Capture the cell that displays the provided text and extract its [x, y] central coordinate. 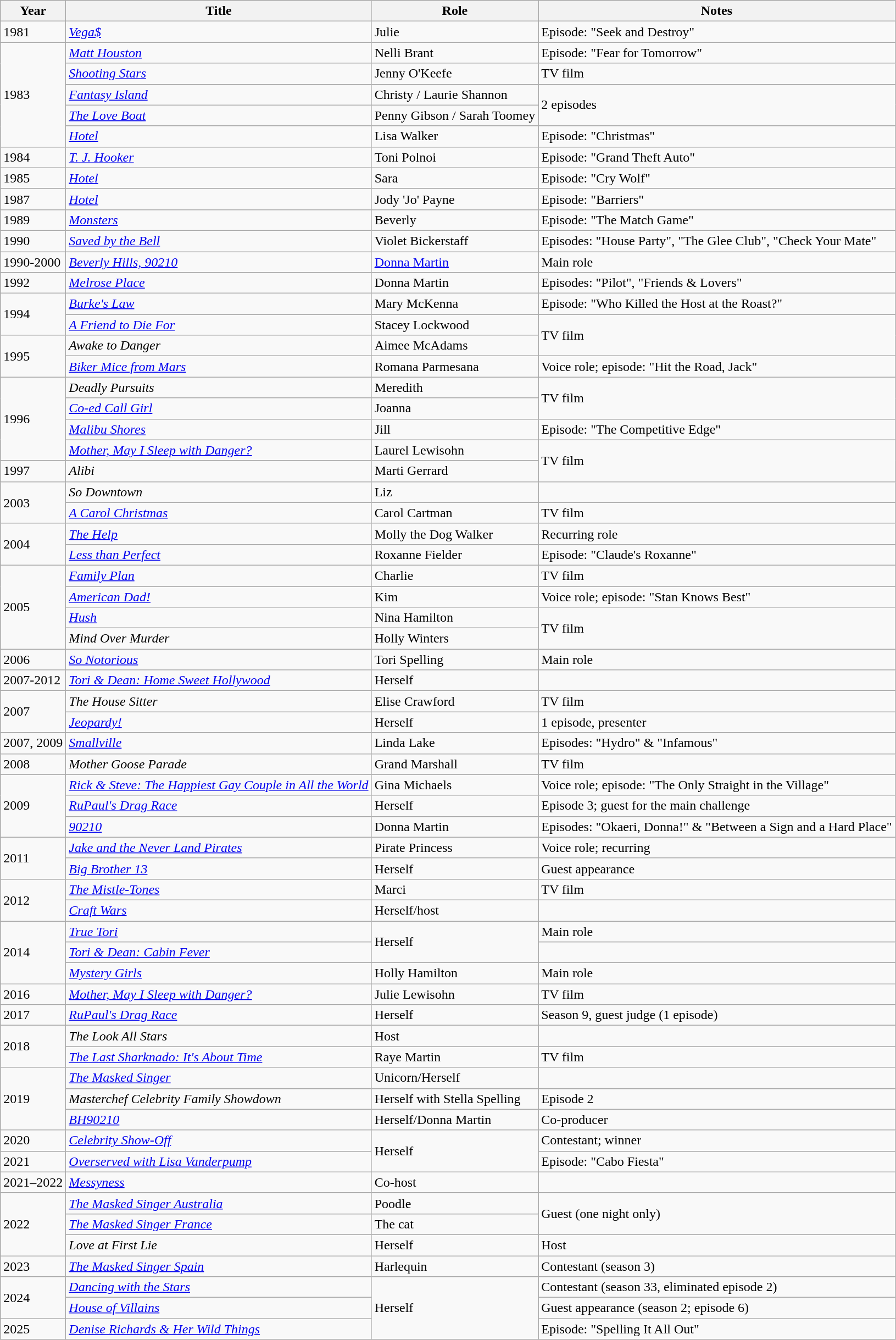
2017 [33, 1015]
Saved by the Bell [219, 241]
Co-ed Call Girl [219, 408]
Co-host [455, 1182]
Awake to Danger [219, 346]
Grand Marshall [455, 764]
Hush [219, 618]
Episode: "Christmas" [716, 136]
2009 [33, 806]
Vega$ [219, 32]
2016 [33, 994]
Messyness [219, 1182]
Fantasy Island [219, 95]
1987 [33, 199]
Mother Goose Parade [219, 764]
Celebrity Show-Off [219, 1140]
The Masked Singer France [219, 1224]
2008 [33, 764]
Holly Hamilton [455, 973]
T. J. Hooker [219, 157]
1995 [33, 356]
Tori & Dean: Home Sweet Hollywood [219, 680]
Contestant; winner [716, 1140]
Beverly [455, 220]
Unicorn/Herself [455, 1078]
Marci [455, 889]
Episodes: "Okaeri, Donna!" & "Between a Sign and a Hard Place" [716, 827]
The Masked Singer [219, 1078]
Contestant (season 3) [716, 1266]
Gina Michaels [455, 785]
Julie Lewisohn [455, 994]
Elise Crawford [455, 701]
1996 [33, 419]
2003 [33, 502]
Jill [455, 429]
Julie [455, 32]
2012 [33, 900]
Christy / Laurie Shannon [455, 95]
Poodle [455, 1203]
2020 [33, 1140]
Liz [455, 492]
Jeopardy! [219, 722]
Raye Martin [455, 1057]
The House Sitter [219, 701]
Contestant (season 33, eliminated episode 2) [716, 1287]
Guest appearance (season 2; episode 6) [716, 1308]
Herself/Donna Martin [455, 1120]
Season 9, guest judge (1 episode) [716, 1015]
Biker Mice from Mars [219, 367]
Nina Hamilton [455, 618]
1992 [33, 283]
Craft Wars [219, 910]
Nelli Brant [455, 53]
A Friend to Die For [219, 325]
2025 [33, 1329]
2007, 2009 [33, 743]
Holly Winters [455, 639]
Lisa Walker [455, 136]
Episode: "The Competitive Edge" [716, 429]
Recurring role [716, 534]
2 episodes [716, 105]
Charlie [455, 575]
Harlequin [455, 1266]
Title [219, 11]
Burke's Law [219, 304]
Episode: "Cabo Fiesta" [716, 1161]
1984 [33, 157]
The Masked Singer Australia [219, 1203]
Episode: "Cry Wolf" [716, 178]
2021 [33, 1161]
2023 [33, 1266]
Guest appearance [716, 868]
Matt Houston [219, 53]
Role [455, 11]
Laurel Lewisohn [455, 450]
Co-producer [716, 1120]
Family Plan [219, 575]
Molly the Dog Walker [455, 534]
Voice role; episode: "The Only Straight in the Village" [716, 785]
2004 [33, 544]
Episode: "Who Killed the Host at the Roast?" [716, 304]
1981 [33, 32]
1990-2000 [33, 262]
Tori & Dean: Cabin Fever [219, 953]
Episode 3; guest for the main challenge [716, 806]
Year [33, 11]
Alibi [219, 471]
So Notorious [219, 660]
So Downtown [219, 492]
The Look All Stars [219, 1036]
Violet Bickerstaff [455, 241]
American Dad! [219, 596]
Episode: "Seek and Destroy" [716, 32]
Sara [455, 178]
The Help [219, 534]
Guest (one night only) [716, 1214]
Herself/host [455, 910]
Mind Over Murder [219, 639]
House of Villains [219, 1308]
Overserved with Lisa Vanderpump [219, 1161]
Carol Cartman [455, 513]
Big Brother 13 [219, 868]
The Last Sharknado: It's About Time [219, 1057]
Masterchef Celebrity Family Showdown [219, 1099]
2007 [33, 712]
Pirate Princess [455, 848]
Episode: "Claude's Roxanne" [716, 555]
Jenny O'Keefe [455, 74]
Linda Lake [455, 743]
The cat [455, 1224]
Episode 2 [716, 1099]
1 episode, presenter [716, 722]
2005 [33, 607]
Love at First Lie [219, 1245]
Dancing with the Stars [219, 1287]
Shooting Stars [219, 74]
Deadly Pursuits [219, 387]
Rick & Steve: The Happiest Gay Couple in All the World [219, 785]
The Masked Singer Spain [219, 1266]
Herself with Stella Spelling [455, 1099]
Toni Polnoi [455, 157]
Roxanne Fielder [455, 555]
90210 [219, 827]
Less than Perfect [219, 555]
Voice role; episode: "Stan Knows Best" [716, 596]
1985 [33, 178]
The Mistle-Tones [219, 889]
Jody 'Jo' Payne [455, 199]
Mystery Girls [219, 973]
2006 [33, 660]
2022 [33, 1224]
Episode: "Barriers" [716, 199]
Kim [455, 596]
Romana Parmesana [455, 367]
Episode: "The Match Game" [716, 220]
Episodes: "House Party", "The Glee Club", "Check Your Mate" [716, 241]
Beverly Hills, 90210 [219, 262]
Penny Gibson / Sarah Toomey [455, 115]
2014 [33, 953]
Stacey Lockwood [455, 325]
BH90210 [219, 1120]
Episodes: "Hydro" & "Infamous" [716, 743]
True Tori [219, 932]
Episodes: "Pilot", "Friends & Lovers" [716, 283]
Episode: "Fear for Tomorrow" [716, 53]
Malibu Shores [219, 429]
2019 [33, 1099]
A Carol Christmas [219, 513]
Aimee McAdams [455, 346]
The Love Boat [219, 115]
2021–2022 [33, 1182]
Voice role; recurring [716, 848]
1994 [33, 314]
1989 [33, 220]
Tori Spelling [455, 660]
Marti Gerrard [455, 471]
Notes [716, 11]
1997 [33, 471]
Jake and the Never Land Pirates [219, 848]
2018 [33, 1046]
Monsters [219, 220]
2007-2012 [33, 680]
Smallville [219, 743]
2024 [33, 1298]
Voice role; episode: "Hit the Road, Jack" [716, 367]
Joanna [455, 408]
2011 [33, 858]
1983 [33, 95]
Melrose Place [219, 283]
1990 [33, 241]
Episode: "Grand Theft Auto" [716, 157]
Episode: "Spelling It All Out" [716, 1329]
Mary McKenna [455, 304]
Meredith [455, 387]
Denise Richards & Her Wild Things [219, 1329]
